From the cell containing the given text, extract its center point as (x, y) coordinate. 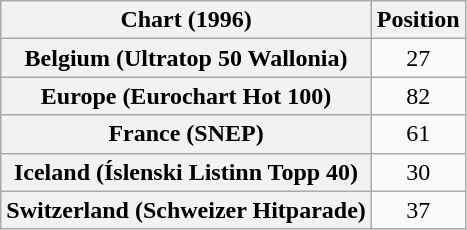
Europe (Eurochart Hot 100) (186, 96)
Position (418, 20)
Chart (1996) (186, 20)
Switzerland (Schweizer Hitparade) (186, 210)
37 (418, 210)
61 (418, 134)
82 (418, 96)
France (SNEP) (186, 134)
Belgium (Ultratop 50 Wallonia) (186, 58)
30 (418, 172)
27 (418, 58)
Iceland (Íslenski Listinn Topp 40) (186, 172)
